Extract the (x, y) coordinate from the center of the cell holding the provided text.  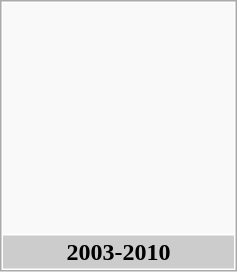
2003-2010 (118, 252)
